Return the [X, Y] coordinate for the center point of the cell that contains the specified text.  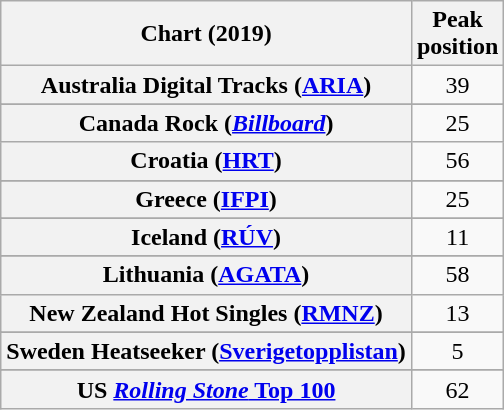
Chart (2019) [206, 34]
Australia Digital Tracks (ARIA) [206, 85]
New Zealand Hot Singles (RMNZ) [206, 313]
13 [457, 313]
5 [457, 351]
62 [457, 389]
Canada Rock (Billboard) [206, 123]
Sweden Heatseeker (Sverigetopplistan) [206, 351]
39 [457, 85]
58 [457, 275]
Lithuania (AGATA) [206, 275]
Peakposition [457, 34]
11 [457, 237]
US Rolling Stone Top 100 [206, 389]
Greece (IFPI) [206, 199]
56 [457, 161]
Croatia (HRT) [206, 161]
Iceland (RÚV) [206, 237]
